From the cell containing the given text, extract its center point as [x, y] coordinate. 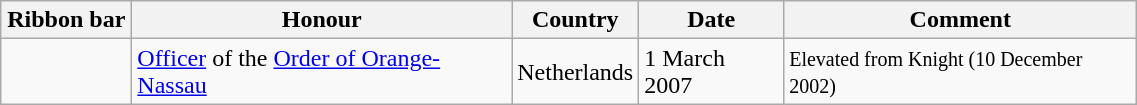
Netherlands [576, 72]
Date [712, 20]
Honour [322, 20]
Comment [960, 20]
Elevated from Knight (10 December 2002) [960, 72]
Country [576, 20]
Officer of the Order of Orange-Nassau [322, 72]
1 March 2007 [712, 72]
Ribbon bar [66, 20]
